Scan for the cell matching the given text and deliver its [X, Y] coordinate at center. 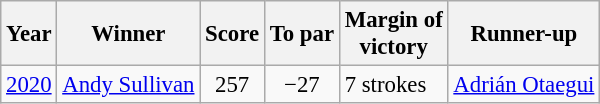
To par [302, 34]
Winner [128, 34]
Score [232, 34]
2020 [29, 85]
257 [232, 85]
Andy Sullivan [128, 85]
−27 [302, 85]
Margin ofvictory [394, 34]
7 strokes [394, 85]
Runner-up [524, 34]
Adrián Otaegui [524, 85]
Year [29, 34]
